Scan for the cell matching the given text and deliver its (X, Y) coordinate at center. 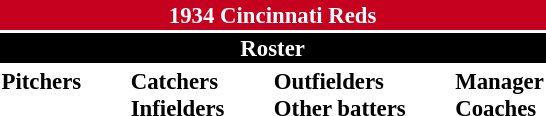
Roster (272, 48)
1934 Cincinnati Reds (272, 15)
